Capture the cell that displays the provided text and extract its [X, Y] central coordinate. 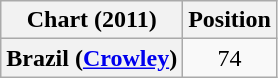
Brazil (Crowley) [92, 58]
Position [230, 20]
Chart (2011) [92, 20]
74 [230, 58]
